Provide the (X, Y) coordinate of the cell's center where the given text is located.  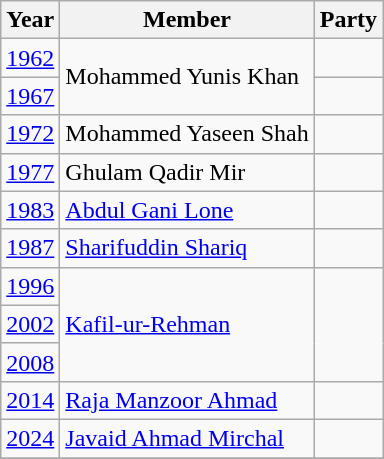
2024 (30, 438)
2002 (30, 324)
Member (187, 20)
1972 (30, 134)
1967 (30, 96)
1962 (30, 58)
Sharifuddin Shariq (187, 248)
Raja Manzoor Ahmad (187, 400)
Mohammed Yaseen Shah (187, 134)
1996 (30, 286)
1977 (30, 172)
Party (348, 20)
1983 (30, 210)
Kafil-ur-Rehman (187, 324)
2008 (30, 362)
Abdul Gani Lone (187, 210)
1987 (30, 248)
Ghulam Qadir Mir (187, 172)
Year (30, 20)
2014 (30, 400)
Javaid Ahmad Mirchal (187, 438)
Mohammed Yunis Khan (187, 77)
